From the cell containing the given text, extract its center point as [x, y] coordinate. 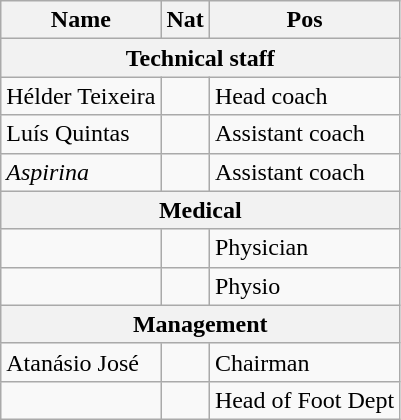
Physician [304, 248]
Technical staff [200, 58]
Luís Quintas [81, 134]
Medical [200, 210]
Hélder Teixeira [81, 96]
Nat [185, 20]
Atanásio José [81, 362]
Name [81, 20]
Aspirina [81, 172]
Chairman [304, 362]
Management [200, 324]
Head of Foot Dept [304, 400]
Physio [304, 286]
Head coach [304, 96]
Pos [304, 20]
